Identify which cell holds the provided text, then report its [X, Y] central coordinate. 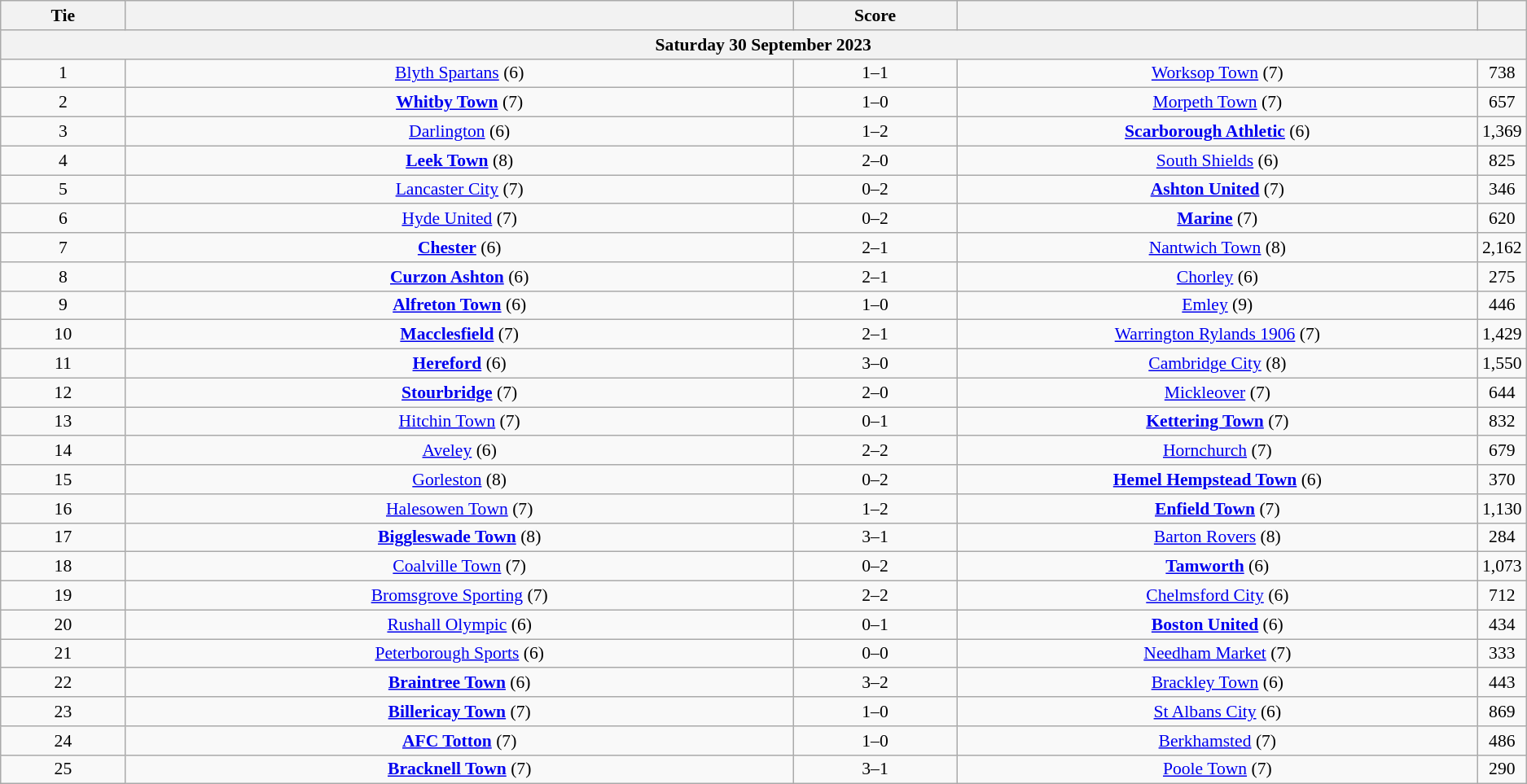
Score [875, 15]
12 [64, 392]
18 [64, 567]
20 [64, 624]
1,369 [1502, 132]
15 [64, 480]
825 [1502, 160]
7 [64, 247]
Curzon Ashton (6) [459, 277]
Tie [64, 15]
Nantwich Town (8) [1218, 247]
Hitchin Town (7) [459, 422]
Gorleston (8) [459, 480]
Hemel Hempstead Town (6) [1218, 480]
446 [1502, 305]
712 [1502, 596]
1,429 [1502, 335]
738 [1502, 73]
679 [1502, 451]
1,550 [1502, 364]
275 [1502, 277]
Rushall Olympic (6) [459, 624]
Chorley (6) [1218, 277]
Alfreton Town (6) [459, 305]
Chelmsford City (6) [1218, 596]
Hornchurch (7) [1218, 451]
Needham Market (7) [1218, 654]
Poole Town (7) [1218, 769]
6 [64, 219]
10 [64, 335]
0–0 [875, 654]
4 [64, 160]
Braintree Town (6) [459, 683]
443 [1502, 683]
Mickleover (7) [1218, 392]
370 [1502, 480]
1,130 [1502, 509]
Worksop Town (7) [1218, 73]
Coalville Town (7) [459, 567]
Peterborough Sports (6) [459, 654]
346 [1502, 190]
Enfield Town (7) [1218, 509]
3–0 [875, 364]
434 [1502, 624]
832 [1502, 422]
16 [64, 509]
Morpeth Town (7) [1218, 103]
Marine (7) [1218, 219]
284 [1502, 537]
620 [1502, 219]
Darlington (6) [459, 132]
14 [64, 451]
Saturday 30 September 2023 [764, 45]
Whitby Town (7) [459, 103]
Chester (6) [459, 247]
Blyth Spartans (6) [459, 73]
Leek Town (8) [459, 160]
486 [1502, 741]
Stourbridge (7) [459, 392]
21 [64, 654]
17 [64, 537]
Barton Rovers (8) [1218, 537]
2,162 [1502, 247]
Hyde United (7) [459, 219]
Berkhamsted (7) [1218, 741]
Brackley Town (6) [1218, 683]
Boston United (6) [1218, 624]
Halesowen Town (7) [459, 509]
Cambridge City (8) [1218, 364]
1,073 [1502, 567]
2 [64, 103]
Lancaster City (7) [459, 190]
Emley (9) [1218, 305]
Macclesfield (7) [459, 335]
St Albans City (6) [1218, 712]
11 [64, 364]
19 [64, 596]
869 [1502, 712]
Biggleswade Town (8) [459, 537]
Warrington Rylands 1906 (7) [1218, 335]
23 [64, 712]
3–2 [875, 683]
8 [64, 277]
5 [64, 190]
3 [64, 132]
13 [64, 422]
22 [64, 683]
Bracknell Town (7) [459, 769]
1 [64, 73]
657 [1502, 103]
South Shields (6) [1218, 160]
24 [64, 741]
Kettering Town (7) [1218, 422]
Ashton United (7) [1218, 190]
25 [64, 769]
AFC Totton (7) [459, 741]
333 [1502, 654]
290 [1502, 769]
644 [1502, 392]
9 [64, 305]
Hereford (6) [459, 364]
Tamworth (6) [1218, 567]
Scarborough Athletic (6) [1218, 132]
Aveley (6) [459, 451]
Bromsgrove Sporting (7) [459, 596]
1–1 [875, 73]
Billericay Town (7) [459, 712]
